Return [X, Y] of the center of cell containing provided text 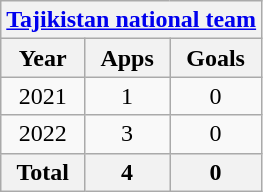
Year [43, 58]
Tajikistan national team [132, 20]
1 [128, 96]
4 [128, 172]
3 [128, 134]
Goals [216, 58]
2022 [43, 134]
Total [43, 172]
Apps [128, 58]
2021 [43, 96]
